Identify which cell holds the provided text, then report its [x, y] central coordinate. 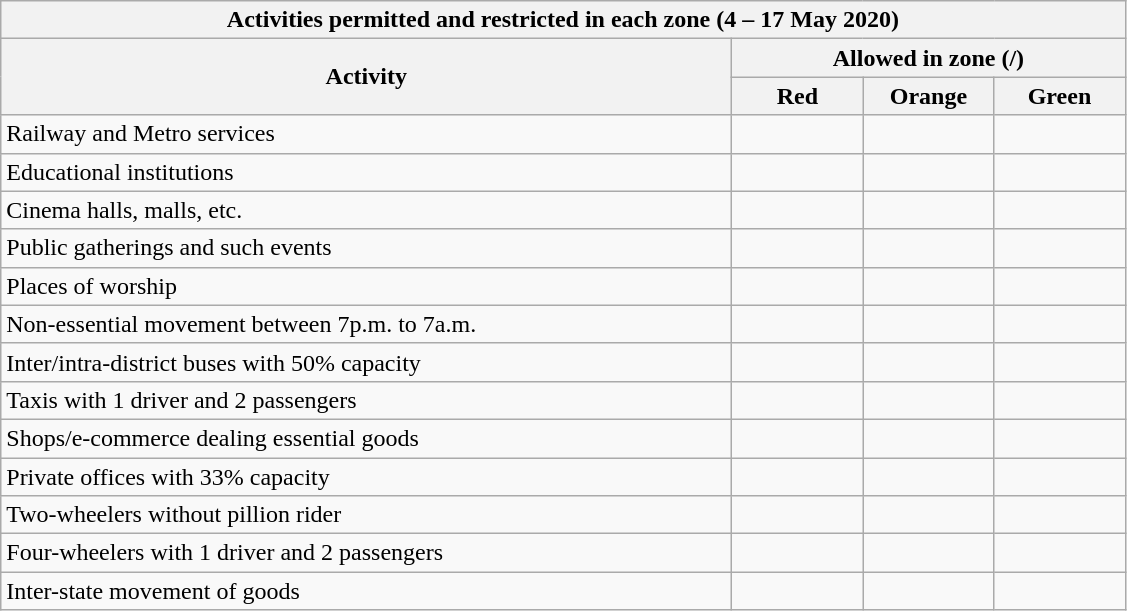
Activity [366, 77]
Shops/e-commerce dealing essential goods [366, 438]
Public gatherings and such events [366, 248]
Inter/intra-district buses with 50% capacity [366, 362]
Red [798, 96]
Railway and Metro services [366, 134]
Private offices with 33% capacity [366, 477]
Inter-state movement of goods [366, 591]
Educational institutions [366, 172]
Green [1060, 96]
Places of worship [366, 286]
Four-wheelers with 1 driver and 2 passengers [366, 553]
Taxis with 1 driver and 2 passengers [366, 400]
Non-essential movement between 7p.m. to 7a.m. [366, 324]
Cinema halls, malls, etc. [366, 210]
Two-wheelers without pillion rider [366, 515]
Activities permitted and restricted in each zone (4 – 17 May 2020) [563, 20]
Allowed in zone (/) [928, 58]
Orange [928, 96]
